Return (x, y) of the center of cell containing provided text 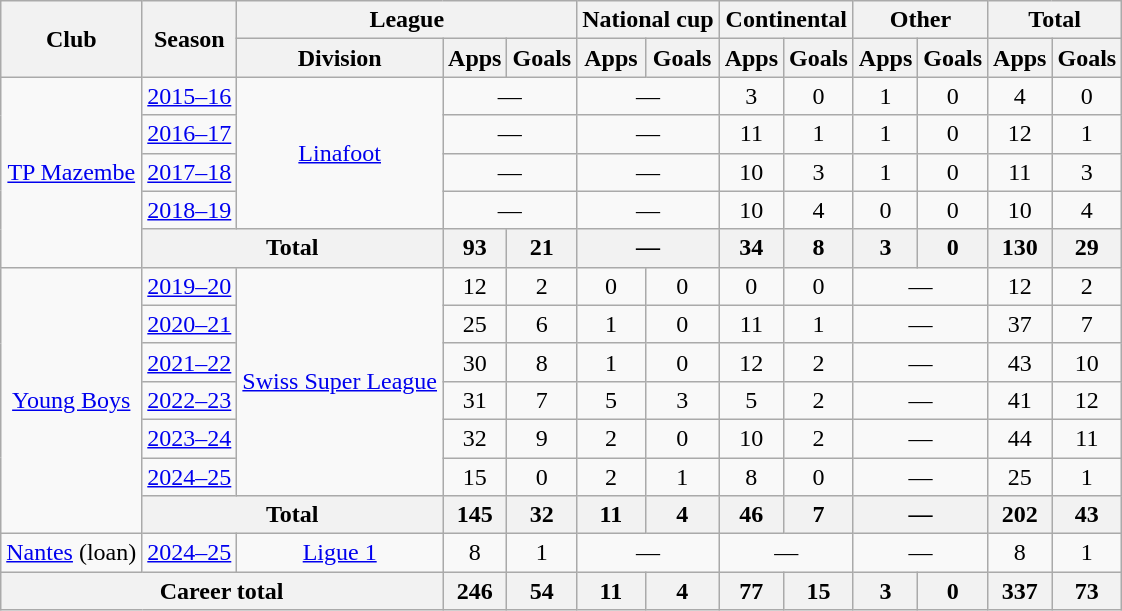
41 (1020, 400)
Linafoot (340, 153)
2019–20 (190, 286)
2016–17 (190, 134)
130 (1020, 248)
2023–24 (190, 438)
Division (340, 58)
145 (475, 515)
31 (475, 400)
League (407, 20)
2021–22 (190, 362)
73 (1087, 591)
2017–18 (190, 172)
246 (475, 591)
Career total (222, 591)
54 (542, 591)
Nantes (loan) (72, 553)
202 (1020, 515)
Season (190, 39)
2020–21 (190, 324)
2018–19 (190, 210)
Young Boys (72, 400)
Swiss Super League (340, 381)
9 (542, 438)
29 (1087, 248)
34 (751, 248)
Ligue 1 (340, 553)
Other (920, 20)
Continental (786, 20)
37 (1020, 324)
Club (72, 39)
77 (751, 591)
6 (542, 324)
93 (475, 248)
21 (542, 248)
2022–23 (190, 400)
44 (1020, 438)
46 (751, 515)
30 (475, 362)
National cup (648, 20)
337 (1020, 591)
2015–16 (190, 96)
TP Mazembe (72, 172)
